Determine the (X, Y) coordinate at the center of the cell enclosing the given text.  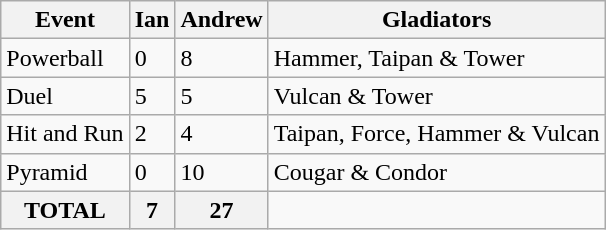
Hammer, Taipan & Tower (436, 58)
4 (222, 134)
Andrew (222, 20)
Hit and Run (65, 134)
Ian (152, 20)
Duel (65, 96)
Taipan, Force, Hammer & Vulcan (436, 134)
10 (222, 172)
7 (152, 210)
8 (222, 58)
Gladiators (436, 20)
Event (65, 20)
2 (152, 134)
27 (222, 210)
Cougar & Condor (436, 172)
TOTAL (65, 210)
Powerball (65, 58)
Vulcan & Tower (436, 96)
Pyramid (65, 172)
